Capture the cell that displays the provided text and extract its [x, y] central coordinate. 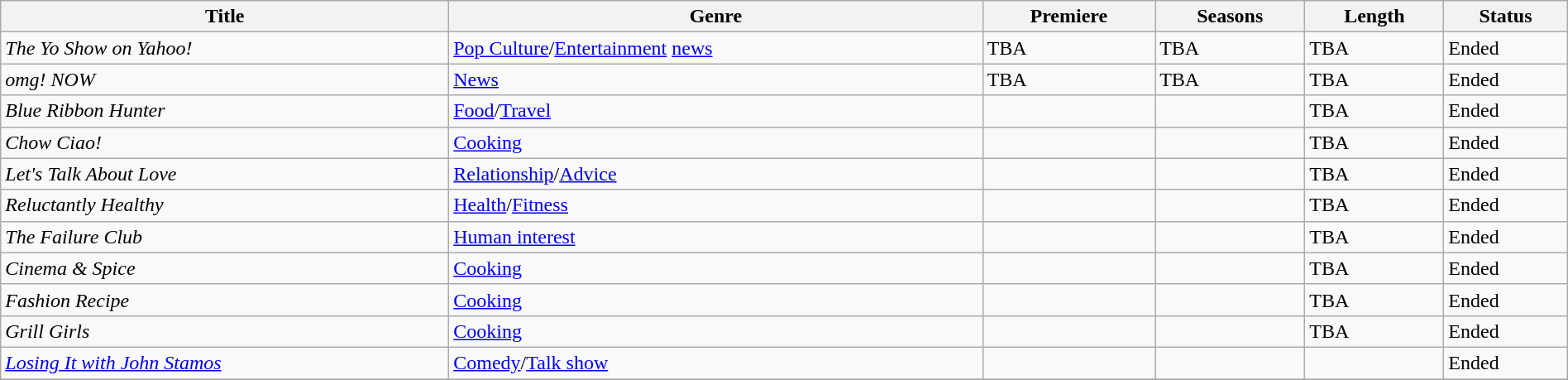
Cinema & Spice [225, 268]
Seasons [1231, 17]
Relationship/Advice [716, 174]
The Failure Club [225, 237]
Title [225, 17]
Grill Girls [225, 331]
Let's Talk About Love [225, 174]
Status [1505, 17]
Health/Fitness [716, 205]
Reluctantly Healthy [225, 205]
Human interest [716, 237]
Losing It with John Stamos [225, 363]
omg! NOW [225, 79]
Genre [716, 17]
Length [1374, 17]
Food/Travel [716, 111]
Blue Ribbon Hunter [225, 111]
Comedy/Talk show [716, 363]
Chow Ciao! [225, 142]
Pop Culture/Entertainment news [716, 48]
News [716, 79]
Premiere [1068, 17]
The Yo Show on Yahoo! [225, 48]
Fashion Recipe [225, 300]
